Identify which cell holds the provided text, then report its (x, y) central coordinate. 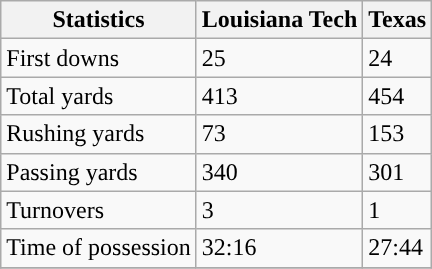
1 (398, 210)
Passing yards (99, 172)
Turnovers (99, 210)
Rushing yards (99, 134)
3 (279, 210)
32:16 (279, 248)
First downs (99, 58)
Statistics (99, 20)
301 (398, 172)
Total yards (99, 96)
Louisiana Tech (279, 20)
Time of possession (99, 248)
340 (279, 172)
454 (398, 96)
25 (279, 58)
24 (398, 58)
153 (398, 134)
Texas (398, 20)
73 (279, 134)
27:44 (398, 248)
413 (279, 96)
